Find where the given text appears and provide that cell's center as [X, Y] coordinate. 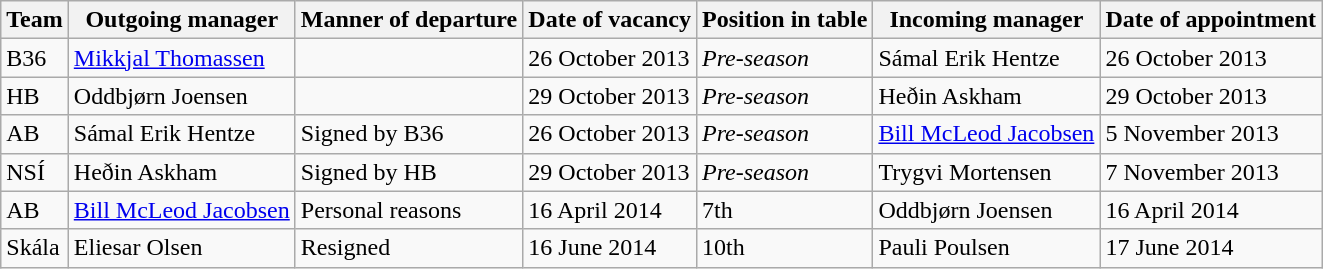
Trygvi Mortensen [986, 172]
Manner of departure [408, 20]
17 June 2014 [1211, 248]
Incoming manager [986, 20]
HB [35, 96]
10th [784, 248]
5 November 2013 [1211, 134]
NSÍ [35, 172]
Eliesar Olsen [182, 248]
B36 [35, 58]
16 June 2014 [610, 248]
Pauli Poulsen [986, 248]
Team [35, 20]
7th [784, 210]
Outgoing manager [182, 20]
Skála [35, 248]
Mikkjal Thomassen [182, 58]
Resigned [408, 248]
Date of appointment [1211, 20]
Signed by B36 [408, 134]
7 November 2013 [1211, 172]
Personal reasons [408, 210]
Signed by HB [408, 172]
Position in table [784, 20]
Date of vacancy [610, 20]
